Scan for the cell matching the given text and deliver its (x, y) coordinate at center. 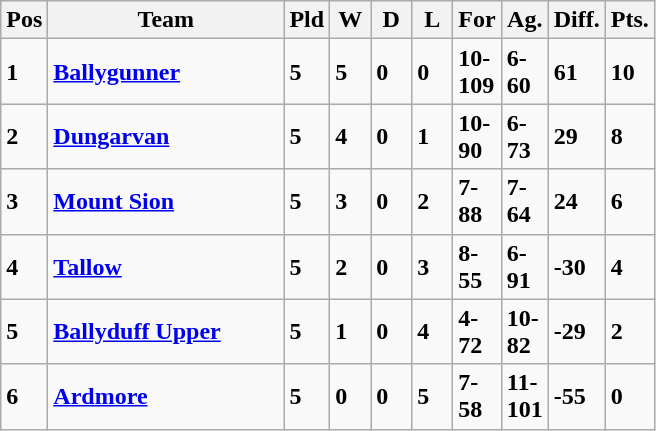
Pts. (630, 20)
24 (576, 202)
Ardmore (166, 396)
6-91 (524, 266)
29 (576, 136)
Ag. (524, 20)
D (392, 20)
Pld (307, 20)
-55 (576, 396)
6-73 (524, 136)
Tallow (166, 266)
Pos (24, 20)
Mount Sion (166, 202)
7-64 (524, 202)
10-82 (524, 332)
6-60 (524, 72)
L (432, 20)
-30 (576, 266)
8-55 (477, 266)
Ballyduff Upper (166, 332)
Ballygunner (166, 72)
61 (576, 72)
10 (630, 72)
7-88 (477, 202)
7-58 (477, 396)
Dungarvan (166, 136)
Diff. (576, 20)
W (350, 20)
-29 (576, 332)
10-90 (477, 136)
11-101 (524, 396)
10-109 (477, 72)
4-72 (477, 332)
For (477, 20)
8 (630, 136)
Team (166, 20)
